Detect which cell encompasses the target text, then output its [X, Y] center coordinate. 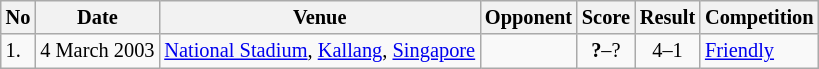
?–? [606, 51]
1. [18, 51]
Friendly [759, 51]
4–1 [668, 51]
Opponent [528, 17]
Date [97, 17]
Score [606, 17]
No [18, 17]
National Stadium, Kallang, Singapore [320, 51]
Venue [320, 17]
Competition [759, 17]
4 March 2003 [97, 51]
Result [668, 17]
